Identify which cell holds the provided text, then report its (X, Y) central coordinate. 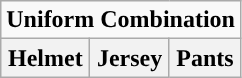
Helmet (46, 58)
Uniform Combination (121, 20)
Pants (204, 58)
Jersey (130, 58)
